Capture the cell that displays the provided text and extract its (X, Y) central coordinate. 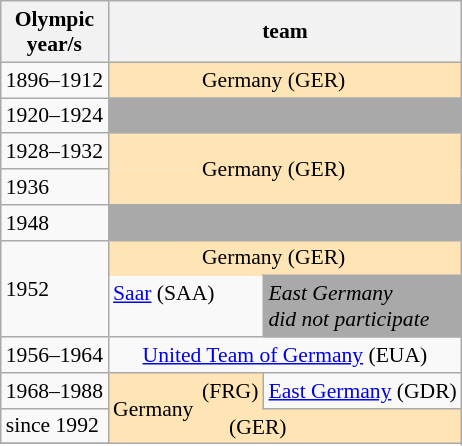
United Team of Germany (EUA) (285, 355)
1928–1932 (54, 152)
(GER) (330, 426)
1952 (54, 288)
1896–1912 (54, 80)
East Germanydid not participate (362, 306)
East Germany (GDR) (362, 391)
Germany (153, 408)
1956–1964 (54, 355)
(FRG) (231, 391)
Saar (SAA) (186, 306)
team (285, 32)
Olympicyear/s (54, 32)
since 1992 (54, 426)
1936 (54, 187)
1948 (54, 223)
1968–1988 (54, 391)
1920–1924 (54, 116)
